Output the [x, y] coordinate of the center of the cell containing the given text.  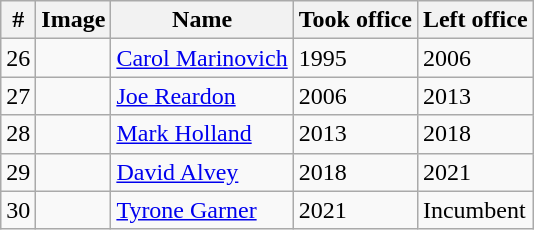
30 [18, 210]
Image [74, 20]
Carol Marinovich [202, 58]
# [18, 20]
Incumbent [475, 210]
Joe Reardon [202, 96]
27 [18, 96]
26 [18, 58]
Tyrone Garner [202, 210]
David Alvey [202, 172]
Name [202, 20]
28 [18, 134]
1995 [355, 58]
29 [18, 172]
Left office [475, 20]
Took office [355, 20]
Mark Holland [202, 134]
